Find where the given text appears and provide that cell's center as [x, y] coordinate. 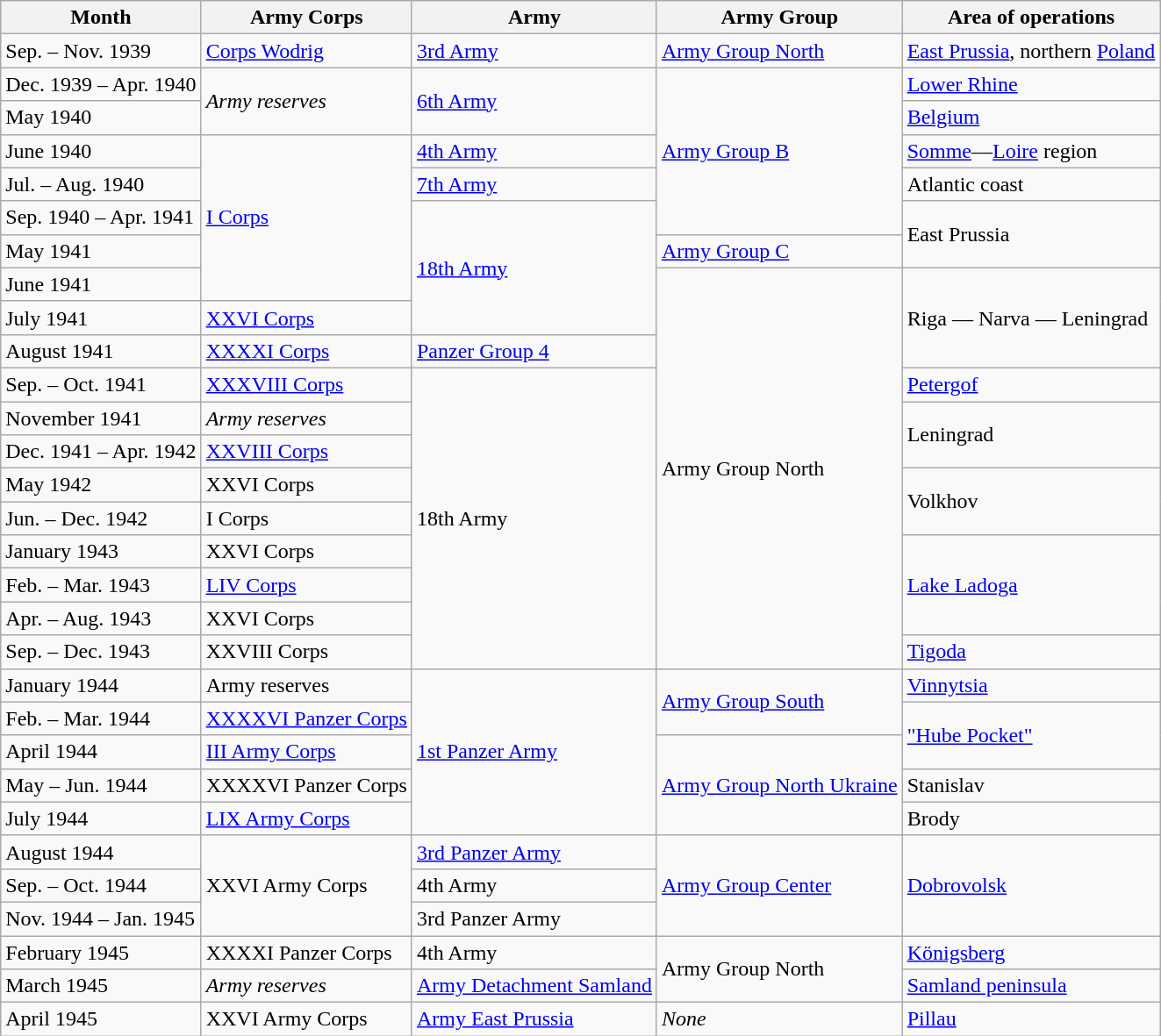
3rd Army [534, 51]
XXXXI Corps [306, 351]
April 1945 [101, 1019]
Dec. 1941 – Apr. 1942 [101, 452]
Somme—Loire region [1031, 151]
Pillau [1031, 1019]
Sep. – Oct. 1944 [101, 885]
Riga — Narva — Leningrad [1031, 318]
None [779, 1019]
Stanislav [1031, 785]
Army Corps [306, 18]
Sep. 1940 – Apr. 1941 [101, 218]
6th Army [534, 101]
Lower Rhine [1031, 84]
East Prussia [1031, 234]
Area of operations [1031, 18]
III Army Corps [306, 752]
Army Group North Ukraine [779, 785]
Petergof [1031, 384]
Sep. – Nov. 1939 [101, 51]
August 1944 [101, 852]
Leningrad [1031, 435]
Jul. – Aug. 1940 [101, 184]
Feb. – Mar. 1943 [101, 585]
Corps Wodrig [306, 51]
Königsberg [1031, 952]
February 1945 [101, 952]
Brody [1031, 818]
East Prussia, northern Poland [1031, 51]
Nov. 1944 – Jan. 1945 [101, 918]
July 1944 [101, 818]
Atlantic coast [1031, 184]
XXXVIII Corps [306, 384]
May 1942 [101, 485]
LIV Corps [306, 585]
May 1940 [101, 118]
"Hube Pocket" [1031, 735]
Jun. – Dec. 1942 [101, 518]
7th Army [534, 184]
1st Panzer Army [534, 752]
November 1941 [101, 418]
July 1941 [101, 318]
June 1940 [101, 151]
Samland peninsula [1031, 986]
Tigoda [1031, 652]
Army Group B [779, 151]
Feb. – Mar. 1944 [101, 718]
Army Detachment Samland [534, 986]
January 1944 [101, 685]
Apr. – Aug. 1943 [101, 618]
Army [534, 18]
XXXXI Panzer Corps [306, 952]
Army Group [779, 18]
Dec. 1939 – Apr. 1940 [101, 84]
Army Group Center [779, 885]
August 1941 [101, 351]
Lake Ladoga [1031, 585]
Army Group C [779, 251]
Volkhov [1031, 502]
June 1941 [101, 284]
April 1944 [101, 752]
Sep. – Dec. 1943 [101, 652]
Panzer Group 4 [534, 351]
Belgium [1031, 118]
Month [101, 18]
May 1941 [101, 251]
Vinnytsia [1031, 685]
Sep. – Oct. 1941 [101, 384]
LIX Army Corps [306, 818]
May – Jun. 1944 [101, 785]
Army East Prussia [534, 1019]
March 1945 [101, 986]
Dobrovolsk [1031, 885]
Army Group South [779, 702]
January 1943 [101, 552]
